Extract the (x, y) coordinate from the center of the cell holding the provided text.  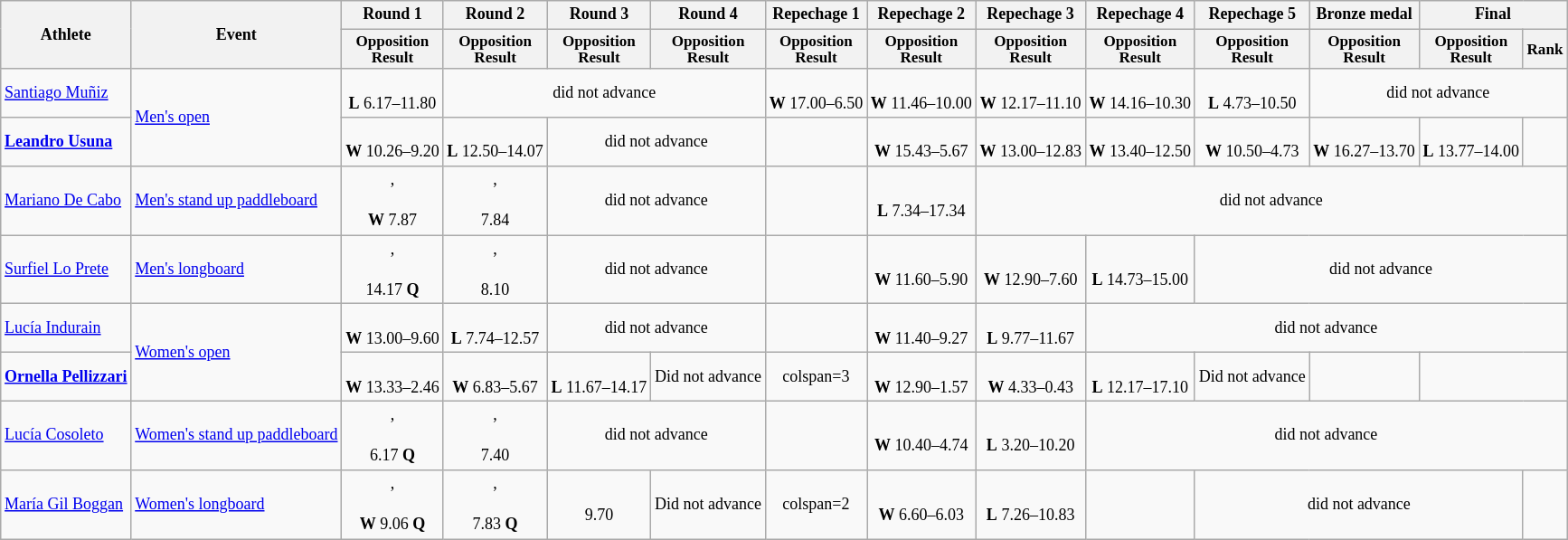
María Gil Boggan (66, 504)
Round 2 (496, 14)
W 13.40–12.50 (1139, 142)
W 13.00–9.60 (392, 328)
Athlete (66, 34)
W 10.26–9.20 (392, 142)
W 17.00–6.50 (816, 93)
Repechage 5 (1252, 14)
L 13.77–14.00 (1470, 142)
,W 7.87 (392, 201)
L 14.73–15.00 (1139, 270)
W 16.27–13.70 (1364, 142)
colspan=3 (816, 377)
L 3.20–10.20 (1031, 435)
,7.40 (496, 435)
colspan=2 (816, 504)
L 12.17–17.10 (1139, 377)
W 6.83–5.67 (496, 377)
Repechage 4 (1139, 14)
Rank (1544, 49)
Mariano De Cabo (66, 201)
Bronze medal (1364, 14)
Surfiel Lo Prete (66, 270)
W 12.17–11.10 (1031, 93)
Women's stand up paddleboard (237, 435)
L 7.26–10.83 (1031, 504)
Repechage 1 (816, 14)
L 6.17–11.80 (392, 93)
W 13.33–2.46 (392, 377)
9.70 (599, 504)
Men's open (237, 118)
Lucía Indurain (66, 328)
W 11.60–5.90 (922, 270)
Round 4 (709, 14)
Event (237, 34)
Round 1 (392, 14)
W 11.40–9.27 (922, 328)
W 15.43–5.67 (922, 142)
,W 9.06 Q (392, 504)
,6.17 Q (392, 435)
L 4.73–10.50 (1252, 93)
W 12.90–7.60 (1031, 270)
,8.10 (496, 270)
Leandro Usuna (66, 142)
W 14.16–10.30 (1139, 93)
W 6.60–6.03 (922, 504)
W 10.50–4.73 (1252, 142)
Men's longboard (237, 270)
L 11.67–14.17 (599, 377)
W 12.90–1.57 (922, 377)
Repechage 2 (922, 14)
,7.84 (496, 201)
W 13.00–12.83 (1031, 142)
Men's stand up paddleboard (237, 201)
Women's open (237, 353)
Women's longboard (237, 504)
W 11.46–10.00 (922, 93)
,14.17 Q (392, 270)
Final (1492, 14)
Round 3 (599, 14)
L 9.77–11.67 (1031, 328)
Repechage 3 (1031, 14)
L 7.34–17.34 (922, 201)
L 12.50–14.07 (496, 142)
Santiago Muñiz (66, 93)
Lucía Cosoleto (66, 435)
Ornella Pellizzari (66, 377)
W 4.33–0.43 (1031, 377)
W 10.40–4.74 (922, 435)
L 7.74–12.57 (496, 328)
,7.83 Q (496, 504)
